Scan for the cell matching the given text and deliver its (X, Y) coordinate at center. 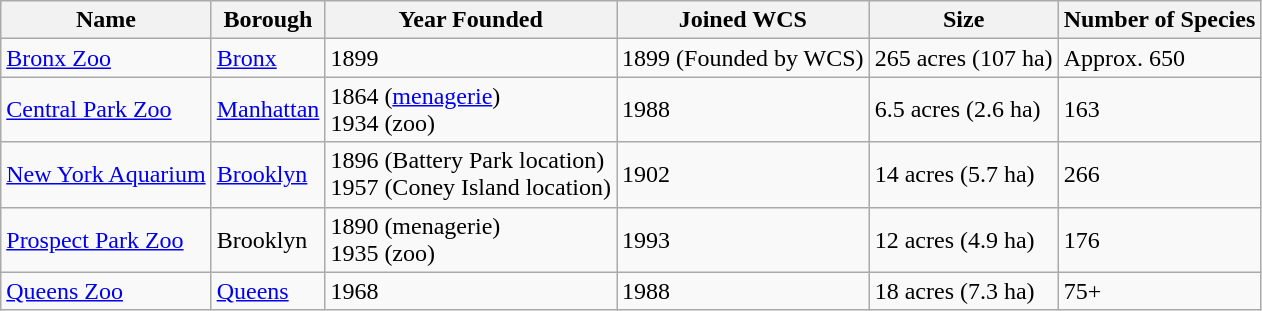
Manhattan (268, 110)
Name (106, 20)
Approx. 650 (1160, 58)
176 (1160, 240)
1864 (menagerie)1934 (zoo) (471, 110)
Central Park Zoo (106, 110)
New York Aquarium (106, 174)
12 acres (4.9 ha) (964, 240)
75+ (1160, 291)
1890 (menagerie)1935 (zoo) (471, 240)
6.5 acres (2.6 ha) (964, 110)
266 (1160, 174)
Bronx (268, 58)
1899 (Founded by WCS) (744, 58)
1896 (Battery Park location)1957 (Coney Island location) (471, 174)
265 acres (107 ha) (964, 58)
1902 (744, 174)
163 (1160, 110)
Bronx Zoo (106, 58)
Year Founded (471, 20)
1899 (471, 58)
Size (964, 20)
Queens (268, 291)
18 acres (7.3 ha) (964, 291)
Prospect Park Zoo (106, 240)
Joined WCS (744, 20)
Number of Species (1160, 20)
Borough (268, 20)
1968 (471, 291)
Queens Zoo (106, 291)
1993 (744, 240)
14 acres (5.7 ha) (964, 174)
